Return the (X, Y) coordinate for the center point of the cell that contains the specified text.  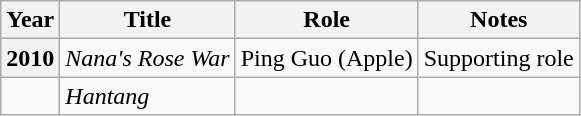
Hantang (148, 96)
Title (148, 20)
2010 (30, 58)
Year (30, 20)
Ping Guo (Apple) (326, 58)
Nana's Rose War (148, 58)
Role (326, 20)
Supporting role (498, 58)
Notes (498, 20)
